Return (x, y) of the center of cell containing provided text 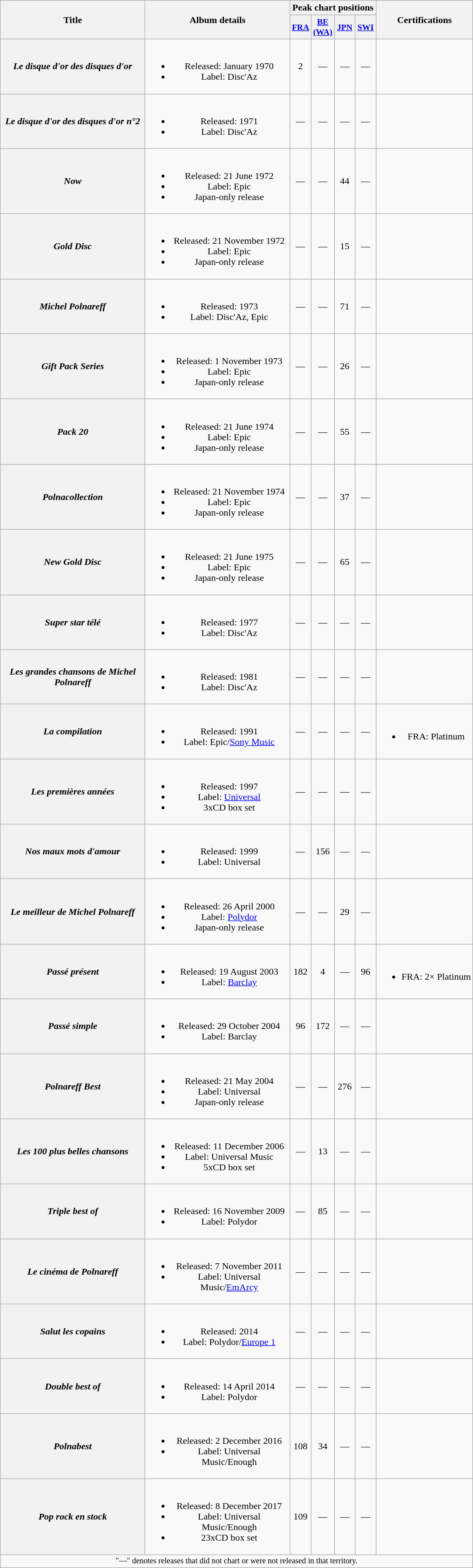
Released: 21 November 1972Label: EpicJapan-only release (218, 246)
Released: 1999Label: Universal (218, 852)
Now (73, 181)
29 (345, 912)
Released: 1981Label: Disc'Az (218, 677)
Released: 21 May 2004Label: UniversalJapan-only release (218, 1086)
276 (345, 1086)
Gold Disc (73, 246)
108 (301, 1446)
Les premières années (73, 791)
Released: 14 April 2014Label: Polydor (218, 1386)
"—" denotes releases that did not chart or were not released in that territory. (236, 1561)
Released: 1977Label: Disc'Az (218, 622)
Super star télé (73, 622)
Le disque d'or des disques d'or (73, 66)
Polnabest (73, 1446)
Released: 7 November 2011Label: Universal Music/EmArcy (218, 1271)
FRA: 2× Platinum (425, 972)
156 (322, 852)
26 (345, 366)
Michel Polnareff (73, 306)
Released: 21 June 1975Label: EpicJapan-only release (218, 562)
Released: 1971Label: Disc'Az (218, 121)
Double best of (73, 1386)
Released: 11 December 2006Label: Universal Music5xCD box set (218, 1152)
Passé simple (73, 1026)
Released: 1997Label: Universal3xCD box set (218, 791)
Released: January 1970Label: Disc'Az (218, 66)
Released: 8 December 2017Label: Universal Music/Enough23xCD box set (218, 1516)
Gift Pack Series (73, 366)
Pop rock en stock (73, 1516)
15 (345, 246)
Released: 26 April 2000Label: PolydorJapan-only release (218, 912)
Peak chart positions (333, 8)
172 (322, 1026)
JPN (345, 27)
Released: 1973Label: Disc'Az, Epic (218, 306)
Released: 16 November 2009Label: Polydor (218, 1211)
Les 100 plus belles chansons (73, 1152)
SWI (365, 27)
FRA (301, 27)
Title (73, 20)
Le meilleur de Michel Polnareff (73, 912)
La compilation (73, 732)
Released: 1991Label: Epic/Sony Music (218, 732)
Nos maux mots d'amour (73, 852)
Album details (218, 20)
Released: 21 June 1972Label: EpicJapan-only release (218, 181)
Les grandes chansons de Michel Polnareff (73, 677)
44 (345, 181)
FRA: Platinum (425, 732)
34 (322, 1446)
Released: 21 November 1974Label: EpicJapan-only release (218, 497)
Triple best of (73, 1211)
4 (322, 972)
Polnacollection (73, 497)
37 (345, 497)
Certifications (425, 20)
71 (345, 306)
Released: 2 December 2016Label: Universal Music/Enough (218, 1446)
Salut les copains (73, 1331)
Polnareff Best (73, 1086)
13 (322, 1152)
Pack 20 (73, 431)
Released: 21 June 1974Label: EpicJapan-only release (218, 431)
55 (345, 431)
New Gold Disc (73, 562)
BE (WA) (322, 27)
Released: 1 November 1973Label: EpicJapan-only release (218, 366)
Passé présent (73, 972)
109 (301, 1516)
65 (345, 562)
2 (301, 66)
182 (301, 972)
Le disque d'or des disques d'or n°2 (73, 121)
85 (322, 1211)
Le cinéma de Polnareff (73, 1271)
Released: 2014Label: Polydor/Europe 1 (218, 1331)
Released: 29 October 2004Label: Barclay (218, 1026)
Released: 19 August 2003Label: Barclay (218, 972)
